From the cell containing the given text, extract its center point as (x, y) coordinate. 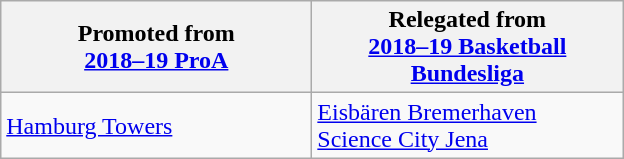
Eisbären BremerhavenScience City Jena (468, 126)
Hamburg Towers (156, 126)
Promoted from2018–19 ProA (156, 47)
Relegated from2018–19 Basketball Bundesliga (468, 47)
